For the text-containing cell, return its midpoint in (X, Y) coordinate format. 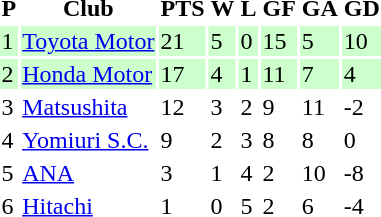
12 (182, 107)
15 (279, 41)
Yomiuri S.C. (88, 140)
7 (320, 74)
17 (182, 74)
-8 (362, 173)
Honda Motor (88, 74)
Matsushita (88, 107)
ANA (88, 173)
21 (182, 41)
Toyota Motor (88, 41)
-2 (362, 107)
